From the cell containing the given text, extract its center point as (x, y) coordinate. 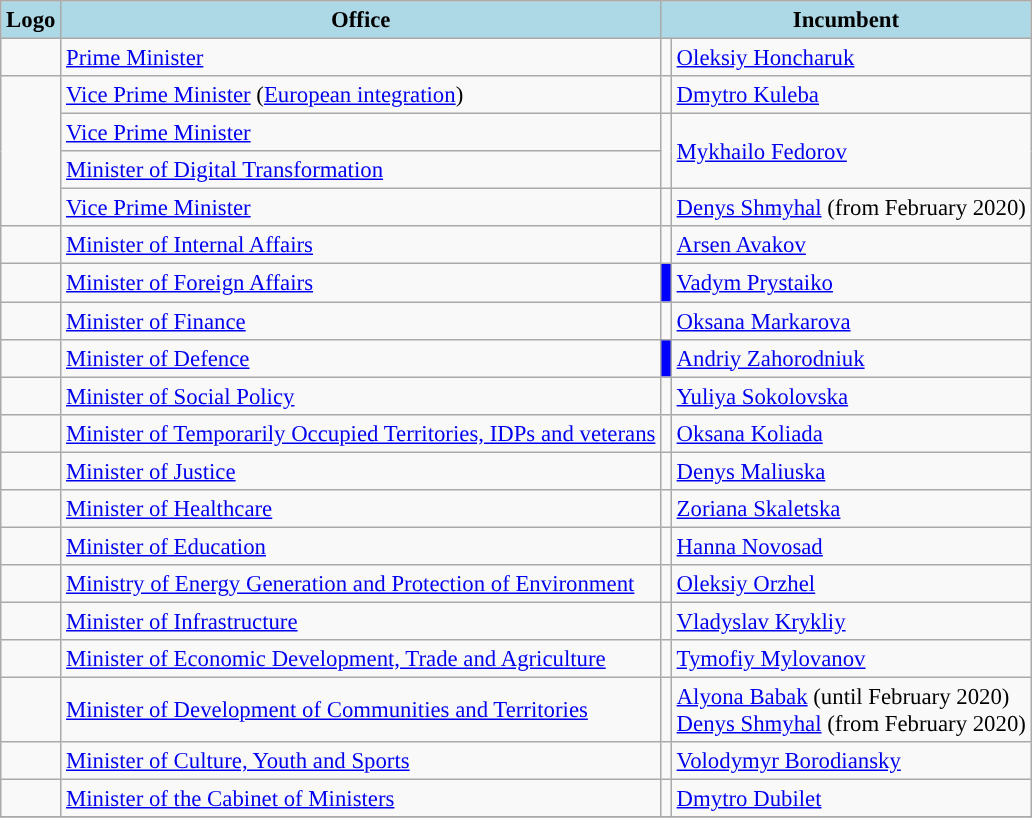
Minister of Social Policy (361, 396)
Mykhailo Fedorov (851, 152)
Prime Minister (361, 58)
Alyona Babak (until February 2020)Denys Shmyhal (from February 2020) (851, 710)
Minister of Digital Transformation (361, 170)
Incumbent (846, 20)
Minister of Internal Affairs (361, 245)
Minister of Foreign Affairs (361, 283)
Arsen Avakov (851, 245)
Vladyslav Krykliy (851, 621)
Minister of Culture, Youth and Sports (361, 761)
Vadym Prystaiko (851, 283)
Oksana Markarova (851, 321)
Dmytro Dubilet (851, 799)
Ministry of Energy Generation and Protection of Environment (361, 584)
Minister of Justice (361, 471)
Vice Prime Minister (European integration) (361, 95)
Minister of Healthcare (361, 509)
Oleksiy Honcharuk (851, 58)
Denys Shmyhal (from February 2020) (851, 208)
Minister of Temporarily Occupied Territories, IDPs and veterans (361, 433)
Andriy Zahorodniuk (851, 358)
Hanna Novosad (851, 546)
Tymofiy Mylovanov (851, 659)
Minister of Defence (361, 358)
Volodymyr Borodiansky (851, 761)
Dmytro Kuleba (851, 95)
Logo (31, 20)
Minister of Development of Communities and Territories (361, 710)
Zoriana Skaletska (851, 509)
Denys Maliuska (851, 471)
Minister of Education (361, 546)
Minister of Finance (361, 321)
Minister of the Cabinet of Ministers (361, 799)
Minister of Infrastructure (361, 621)
Oksana Koliada (851, 433)
Minister of Economic Development, Trade and Agriculture (361, 659)
Office (361, 20)
Oleksiy Orzhel (851, 584)
Yuliya Sokolovska (851, 396)
